Extract the [x, y] coordinate from the center of the cell holding the provided text.  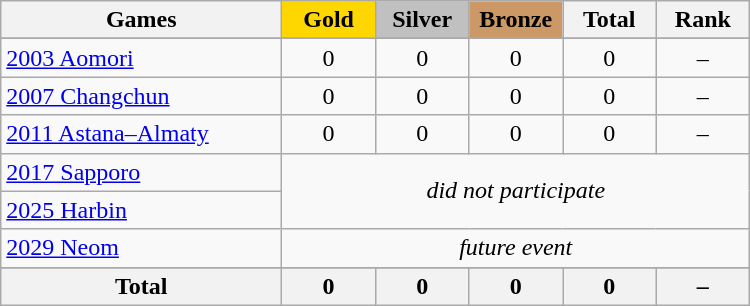
Games [142, 20]
2011 Astana–Almaty [142, 134]
2029 Neom [142, 248]
did not participate [516, 191]
Gold [329, 20]
Rank [703, 20]
2003 Aomori [142, 58]
future event [516, 248]
2025 Harbin [142, 210]
2007 Changchun [142, 96]
Bronze [516, 20]
2017 Sapporo [142, 172]
Silver [422, 20]
